Search for the cell housing the specified text and yield its [x, y] center coordinate. 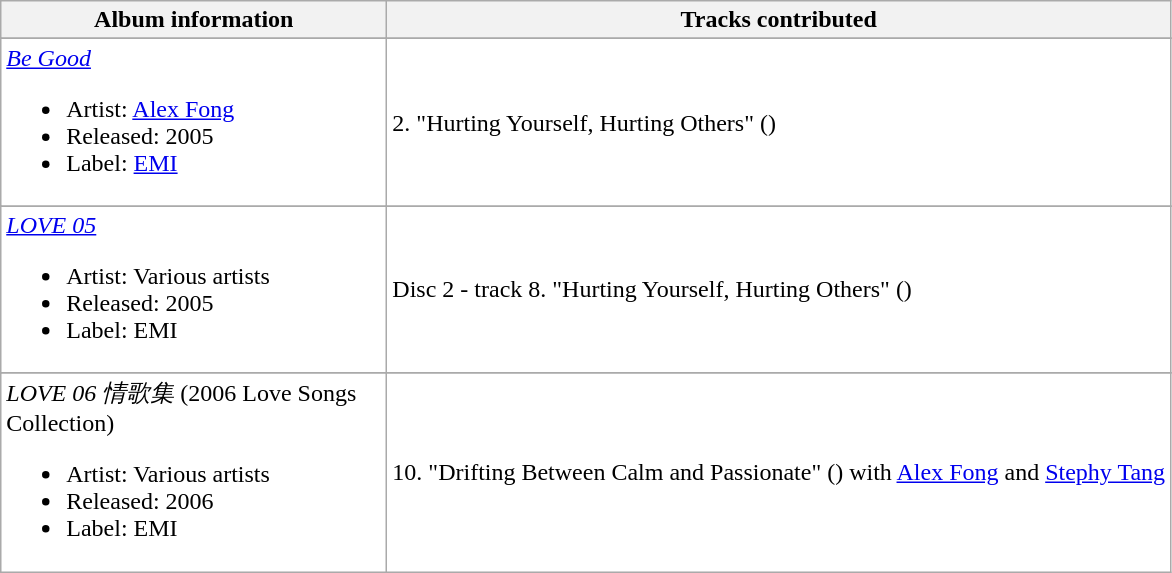
Tracks contributed [779, 20]
LOVE 06 情歌集 (2006 Love Songs Collection)Artist: Various artistsReleased: 2006Label: EMI [194, 472]
2. "Hurting Yourself, Hurting Others" () [779, 122]
LOVE 05Artist: Various artistsReleased: 2005Label: EMI [194, 290]
Album information [194, 20]
Be GoodArtist: Alex FongReleased: 2005Label: EMI [194, 122]
10. "Drifting Between Calm and Passionate" () with Alex Fong and Stephy Tang [779, 472]
Disc 2 - track 8. "Hurting Yourself, Hurting Others" () [779, 290]
